Scan for the cell matching the given text and deliver its [x, y] coordinate at center. 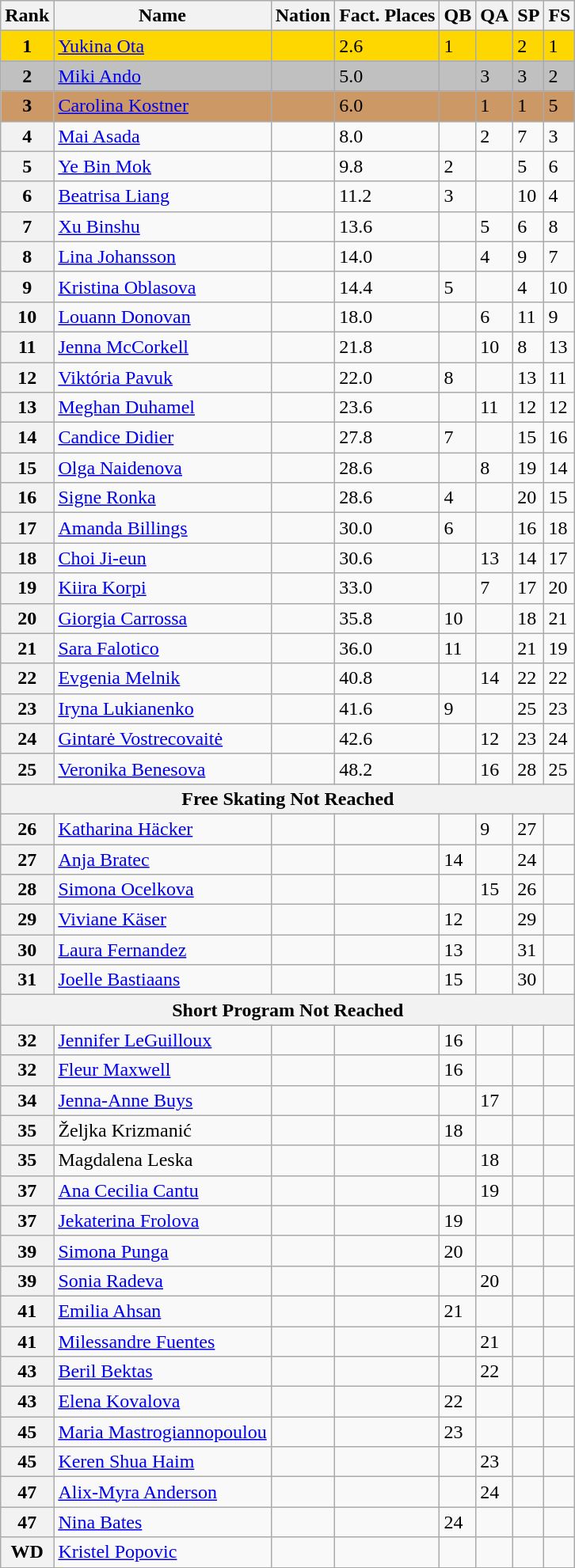
33.0 [387, 588]
Simona Ocelkova [162, 890]
Jenna McCorkell [162, 347]
Ye Bin Mok [162, 166]
QB [458, 16]
30.0 [387, 528]
36.0 [387, 648]
Kristina Oblasova [162, 287]
41.6 [387, 708]
14.4 [387, 287]
22.0 [387, 378]
14.0 [387, 256]
Sonia Radeva [162, 1281]
23.6 [387, 408]
Signe Ronka [162, 498]
Kristel Popovic [162, 1552]
35.8 [387, 618]
34 [27, 1100]
Iryna Lukianenko [162, 708]
18.0 [387, 317]
FS [559, 16]
Jenna-Anne Buys [162, 1100]
Giorgia Carrossa [162, 618]
Lina Johansson [162, 256]
Simona Punga [162, 1251]
Jennifer LeGuilloux [162, 1040]
Fleur Maxwell [162, 1070]
Evgenia Melnik [162, 678]
WD [27, 1552]
Fact. Places [387, 16]
Beril Bektas [162, 1372]
9.8 [387, 166]
Sara Falotico [162, 648]
Milessandre Fuentes [162, 1342]
42.6 [387, 738]
Alix-Myra Anderson [162, 1492]
Emilia Ahsan [162, 1311]
Miki Ando [162, 76]
Olga Naidenova [162, 468]
Kiira Korpi [162, 588]
27.8 [387, 438]
Free Skating Not Reached [288, 799]
11.2 [387, 196]
Rank [27, 16]
48.2 [387, 769]
Name [162, 16]
Željka Krizmanić [162, 1130]
Katharina Häcker [162, 829]
2.6 [387, 46]
Short Program Not Reached [288, 1010]
Candice Didier [162, 438]
Gintarė Vostrecovaitė [162, 738]
QA [494, 16]
Beatrisa Liang [162, 196]
SP [529, 16]
21.8 [387, 347]
Meghan Duhamel [162, 408]
Xu Binshu [162, 226]
Magdalena Leska [162, 1160]
13.6 [387, 226]
Elena Kovalova [162, 1402]
40.8 [387, 678]
Viviane Käser [162, 920]
5.0 [387, 76]
8.0 [387, 136]
30.6 [387, 558]
Jekaterina Frolova [162, 1221]
Viktória Pavuk [162, 378]
Laura Fernandez [162, 950]
Joelle Bastiaans [162, 980]
6.0 [387, 106]
Keren Shua Haim [162, 1462]
Mai Asada [162, 136]
Carolina Kostner [162, 106]
Ana Cecilia Cantu [162, 1190]
Maria Mastrogiannopoulou [162, 1432]
Amanda Billings [162, 528]
Nation [303, 16]
Choi Ji-eun [162, 558]
Nina Bates [162, 1522]
Louann Donovan [162, 317]
Anja Bratec [162, 859]
Veronika Benesova [162, 769]
Yukina Ota [162, 46]
